Capture the cell that displays the provided text and extract its [X, Y] central coordinate. 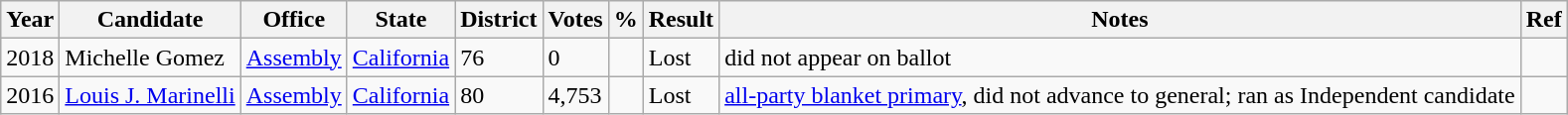
Year [30, 20]
Result [681, 20]
State [400, 20]
District [499, 20]
Ref [1544, 20]
2016 [30, 95]
4,753 [575, 95]
% [626, 20]
did not appear on ballot [1121, 57]
Office [294, 20]
80 [499, 95]
0 [575, 57]
Michelle Gomez [150, 57]
2018 [30, 57]
Votes [575, 20]
76 [499, 57]
Candidate [150, 20]
Louis J. Marinelli [150, 95]
all-party blanket primary, did not advance to general; ran as Independent candidate [1121, 95]
Notes [1121, 20]
